Find where the given text appears and provide that cell's center as (X, Y) coordinate. 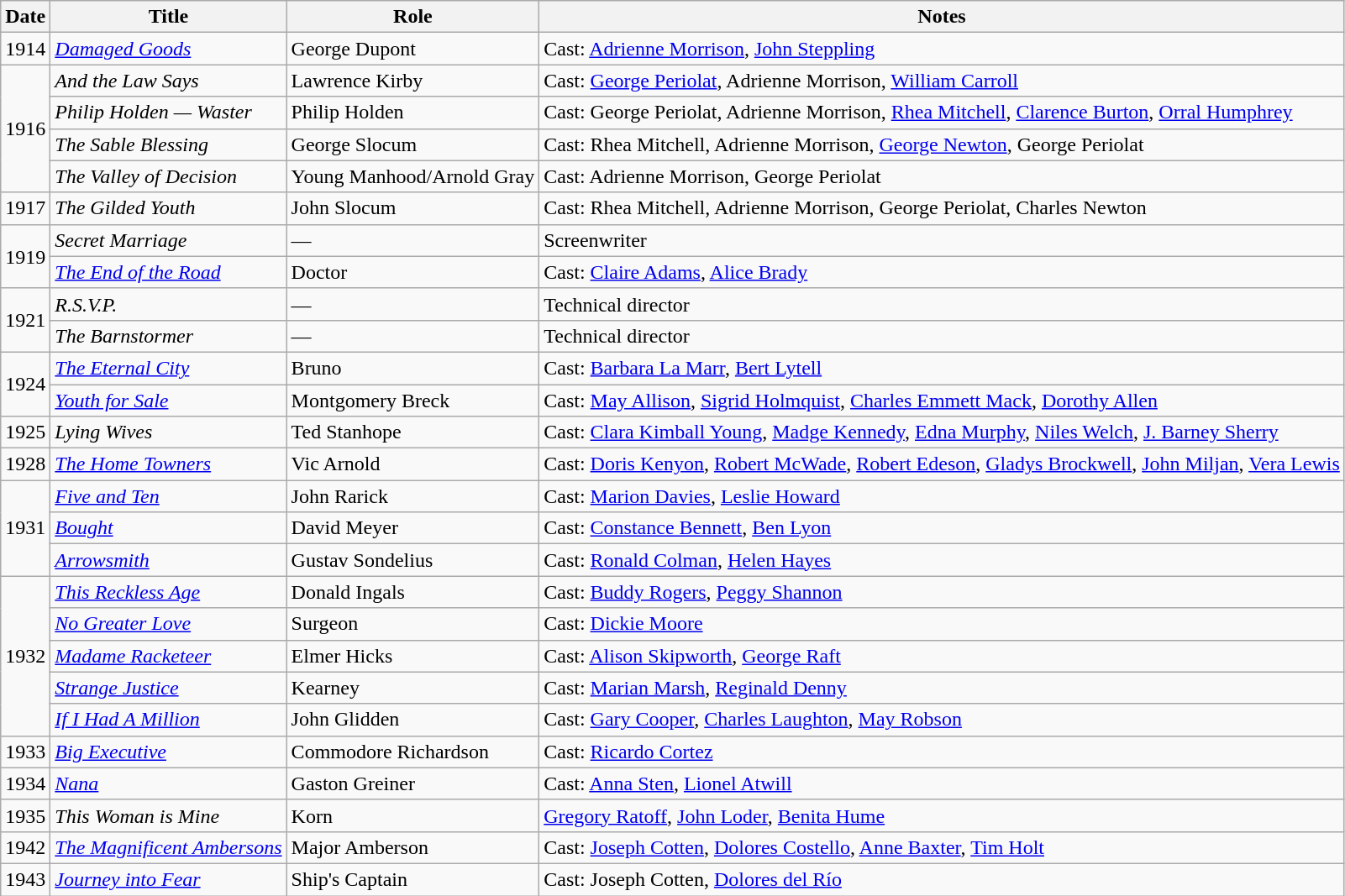
Screenwriter (943, 240)
Vic Arnold (413, 464)
1932 (25, 656)
The End of the Road (168, 272)
Cast: Clara Kimball Young, Madge Kennedy, Edna Murphy, Niles Welch, J. Barney Sherry (943, 432)
Cast: George Periolat, Adrienne Morrison, Rhea Mitchell, Clarence Burton, Orral Humphrey (943, 113)
1921 (25, 320)
Cast: Claire Adams, Alice Brady (943, 272)
R.S.V.P. (168, 304)
Lawrence Kirby (413, 81)
1916 (25, 128)
1914 (25, 49)
Youth for Sale (168, 401)
Philip Holden — Waster (168, 113)
The Barnstormer (168, 336)
Arrowsmith (168, 560)
John Glidden (413, 720)
Cast: Marian Marsh, Reginald Denny (943, 688)
Damaged Goods (168, 49)
Cast: Joseph Cotten, Dolores del Río (943, 879)
Cast: George Periolat, Adrienne Morrison, William Carroll (943, 81)
Strange Justice (168, 688)
And the Law Says (168, 81)
Lying Wives (168, 432)
Nana (168, 783)
Bruno (413, 368)
Cast: Ricardo Cortez (943, 752)
The Eternal City (168, 368)
Notes (943, 17)
Kearney (413, 688)
Cast: Dickie Moore (943, 624)
Big Executive (168, 752)
This Woman is Mine (168, 815)
If I Had A Million (168, 720)
1935 (25, 815)
Gustav Sondelius (413, 560)
Cast: Constance Bennett, Ben Lyon (943, 528)
John Slocum (413, 208)
Secret Marriage (168, 240)
Gregory Ratoff, John Loder, Benita Hume (943, 815)
Ship's Captain (413, 879)
No Greater Love (168, 624)
Five and Ten (168, 496)
1934 (25, 783)
The Magnificent Ambersons (168, 847)
Cast: Joseph Cotten, Dolores Costello, Anne Baxter, Tim Holt (943, 847)
Korn (413, 815)
Major Amberson (413, 847)
1943 (25, 879)
Cast: May Allison, Sigrid Holmquist, Charles Emmett Mack, Dorothy Allen (943, 401)
Cast: Barbara La Marr, Bert Lytell (943, 368)
Cast: Adrienne Morrison, George Periolat (943, 176)
The Sable Blessing (168, 144)
The Valley of Decision (168, 176)
Cast: Adrienne Morrison, John Steppling (943, 49)
Journey into Fear (168, 879)
Title (168, 17)
1919 (25, 256)
1931 (25, 528)
George Dupont (413, 49)
Bought (168, 528)
George Slocum (413, 144)
Ted Stanhope (413, 432)
Gaston Greiner (413, 783)
David Meyer (413, 528)
Cast: Alison Skipworth, George Raft (943, 656)
Cast: Rhea Mitchell, Adrienne Morrison, George Newton, George Periolat (943, 144)
1925 (25, 432)
Montgomery Breck (413, 401)
Commodore Richardson (413, 752)
Elmer Hicks (413, 656)
John Rarick (413, 496)
Surgeon (413, 624)
1942 (25, 847)
Cast: Ronald Colman, Helen Hayes (943, 560)
1924 (25, 384)
Philip Holden (413, 113)
1917 (25, 208)
Cast: Marion Davies, Leslie Howard (943, 496)
Role (413, 17)
This Reckless Age (168, 592)
Donald Ingals (413, 592)
Doctor (413, 272)
The Home Towners (168, 464)
Young Manhood/Arnold Gray (413, 176)
The Gilded Youth (168, 208)
Madame Racketeer (168, 656)
1928 (25, 464)
Cast: Rhea Mitchell, Adrienne Morrison, George Periolat, Charles Newton (943, 208)
Date (25, 17)
Cast: Buddy Rogers, Peggy Shannon (943, 592)
Cast: Doris Kenyon, Robert McWade, Robert Edeson, Gladys Brockwell, John Miljan, Vera Lewis (943, 464)
Cast: Gary Cooper, Charles Laughton, May Robson (943, 720)
1933 (25, 752)
Cast: Anna Sten, Lionel Atwill (943, 783)
